Find where the given text appears and provide that cell's center as [x, y] coordinate. 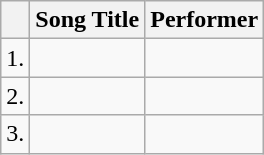
Song Title [88, 20]
Performer [204, 20]
2. [16, 96]
1. [16, 58]
3. [16, 134]
